Capture the cell that displays the provided text and extract its (x, y) central coordinate. 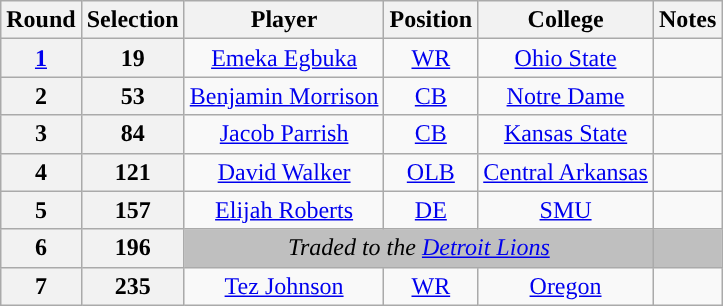
Notre Dame (566, 96)
2 (41, 96)
53 (132, 96)
Elijah Roberts (284, 210)
Traded to the Detroit Lions (418, 248)
College (566, 20)
Jacob Parrish (284, 134)
157 (132, 210)
Tez Johnson (284, 286)
19 (132, 58)
5 (41, 210)
Emeka Egbuka (284, 58)
235 (132, 286)
6 (41, 248)
7 (41, 286)
1 (41, 58)
David Walker (284, 172)
196 (132, 248)
121 (132, 172)
Central Arkansas (566, 172)
SMU (566, 210)
Position (431, 20)
Ohio State (566, 58)
Round (41, 20)
Selection (132, 20)
DE (431, 210)
Kansas State (566, 134)
Notes (687, 20)
OLB (431, 172)
Oregon (566, 286)
Player (284, 20)
3 (41, 134)
84 (132, 134)
4 (41, 172)
Benjamin Morrison (284, 96)
